Extract the (x, y) coordinate from the center of the cell holding the provided text.  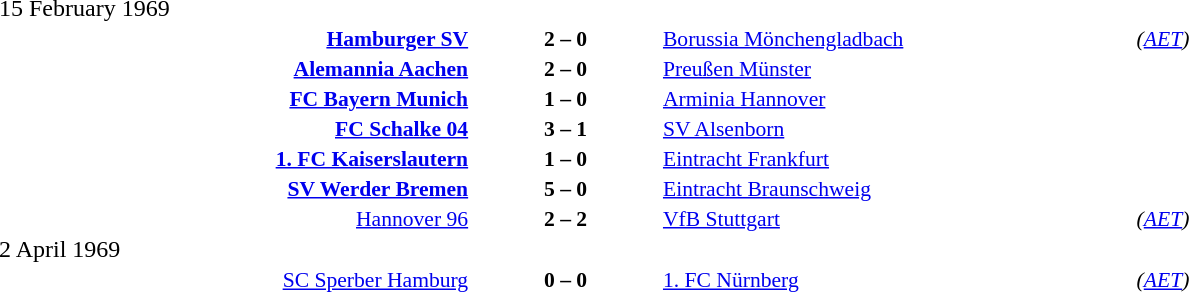
Eintracht Braunschweig (897, 188)
Arminia Hannover (897, 98)
VfB Stuttgart (897, 218)
3 – 1 (566, 128)
Eintracht Frankfurt (897, 158)
5 – 0 (566, 188)
Preußen Münster (897, 68)
SV Alsenborn (897, 128)
Borussia Mönchengladbach (897, 38)
2 – 2 (566, 218)
